Find where the given text appears and provide that cell's center as [x, y] coordinate. 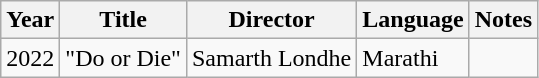
"Do or Die" [124, 58]
Director [271, 20]
Marathi [413, 58]
Notes [503, 20]
2022 [30, 58]
Title [124, 20]
Year [30, 20]
Language [413, 20]
Samarth Londhe [271, 58]
